Output the (x, y) coordinate of the center of the cell containing the given text.  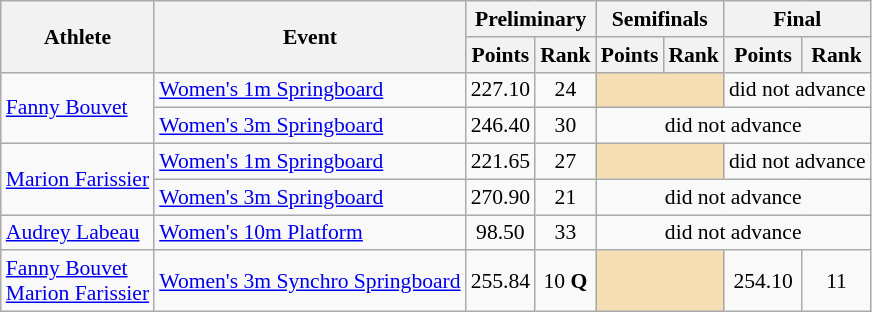
24 (566, 90)
Women's 3m Synchro Springboard (310, 282)
27 (566, 162)
Final (798, 19)
Event (310, 36)
Women's 10m Platform (310, 233)
11 (836, 282)
270.90 (500, 197)
Athlete (78, 36)
254.10 (763, 282)
98.50 (500, 233)
246.40 (500, 126)
Audrey Labeau (78, 233)
255.84 (500, 282)
30 (566, 126)
Fanny BouvetMarion Farissier (78, 282)
227.10 (500, 90)
Semifinals (660, 19)
221.65 (500, 162)
10 Q (566, 282)
33 (566, 233)
Preliminary (531, 19)
21 (566, 197)
Fanny Bouvet (78, 108)
Marion Farissier (78, 180)
